Determine the [X, Y] coordinate at the center of the cell enclosing the given text.  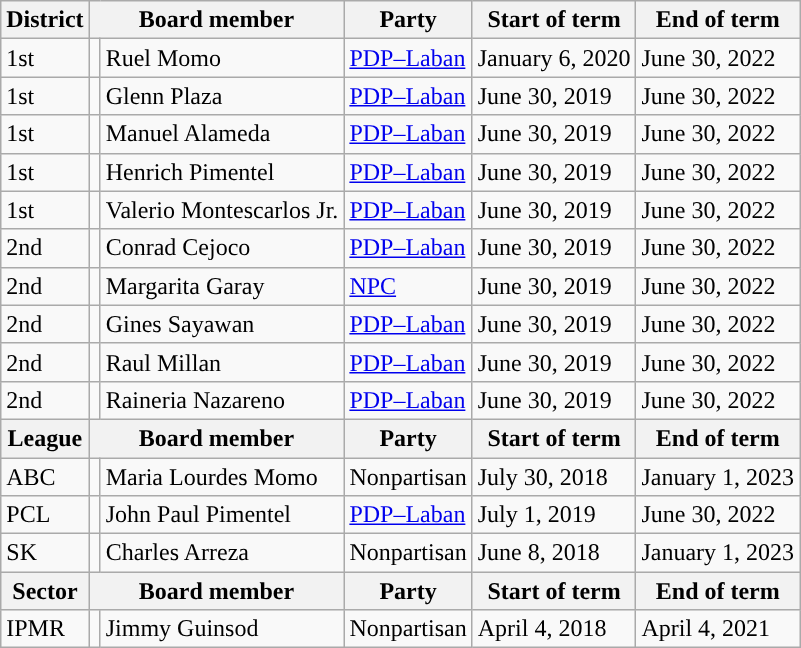
Valerio Montescarlos Jr. [222, 210]
April 4, 2018 [554, 629]
Raul Millan [222, 362]
Raineria Nazareno [222, 400]
PCL [45, 515]
Maria Lourdes Momo [222, 477]
Margarita Garay [222, 286]
Glenn Plaza [222, 96]
April 4, 2021 [718, 629]
July 1, 2019 [554, 515]
Gines Sayawan [222, 324]
NPC [408, 286]
June 8, 2018 [554, 553]
John Paul Pimentel [222, 515]
July 30, 2018 [554, 477]
January 6, 2020 [554, 58]
SK [45, 553]
IPMR [45, 629]
Ruel Momo [222, 58]
Conrad Cejoco [222, 248]
Jimmy Guinsod [222, 629]
Sector [45, 591]
Manuel Alameda [222, 134]
League [45, 438]
ABC [45, 477]
Charles Arreza [222, 553]
Henrich Pimentel [222, 172]
District [45, 20]
